Return [X, Y] of the center of cell containing provided text 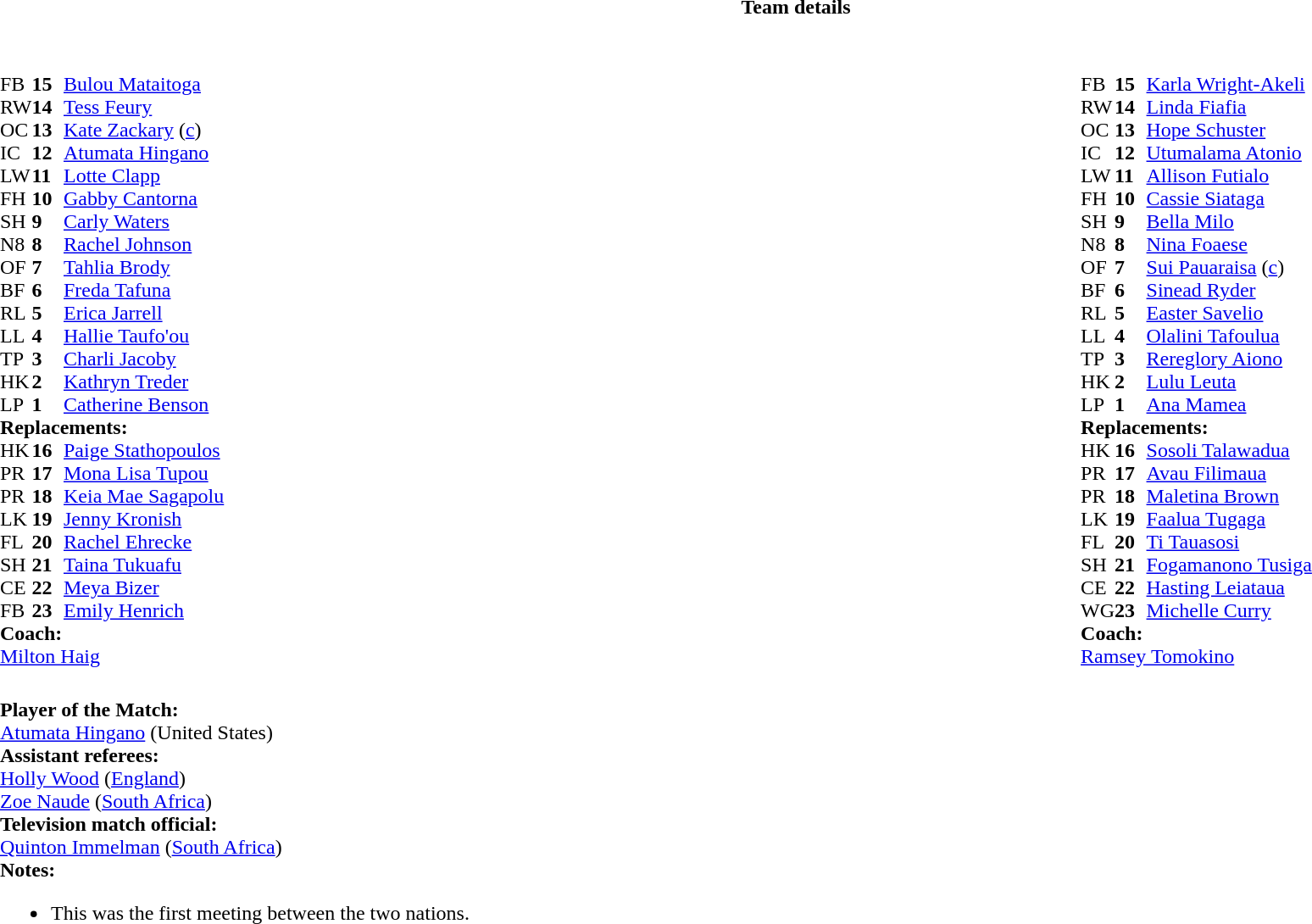
Easter Savelio [1229, 314]
Paige Stathopoulos [144, 451]
Fogamanono Tusiga [1229, 565]
Mona Lisa Tupou [144, 473]
Catherine Benson [144, 405]
Avau Filimaua [1229, 473]
Sosoli Talawadua [1229, 451]
Hasting Leiataua [1229, 588]
Freda Tafuna [144, 290]
Ramsey Tomokino [1197, 656]
Linda Fiafia [1229, 107]
Taina Tukuafu [144, 565]
Karla Wright-Akeli [1229, 85]
Michelle Curry [1229, 610]
Rachel Johnson [144, 244]
Rereglory Aiono [1229, 359]
Hope Schuster [1229, 131]
Ana Mamea [1229, 405]
Utumalama Atonio [1229, 153]
Bulou Mataitoga [144, 85]
Jenny Kronish [144, 519]
WG [1098, 610]
Milton Haig [112, 656]
Erica Jarrell [144, 314]
Faalua Tugaga [1229, 519]
Emily Henrich [144, 610]
Kate Zackary (c) [144, 131]
Atumata Hingano [144, 153]
Tess Feury [144, 107]
Sinead Ryder [1229, 290]
Lulu Leuta [1229, 381]
Hallie Taufo'ou [144, 336]
Bella Milo [1229, 222]
Allison Futialo [1229, 176]
Kathryn Treder [144, 381]
Olalini Tafoulua [1229, 336]
Cassie Siataga [1229, 198]
Ti Tauasosi [1229, 543]
Sui Pauaraisa (c) [1229, 268]
Nina Foaese [1229, 244]
Gabby Cantorna [144, 198]
Maletina Brown [1229, 497]
Carly Waters [144, 222]
Meya Bizer [144, 588]
Rachel Ehrecke [144, 543]
Tahlia Brody [144, 268]
Charli Jacoby [144, 359]
Keia Mae Sagapolu [144, 497]
Lotte Clapp [144, 176]
